Return (x, y) of the center of cell containing provided text 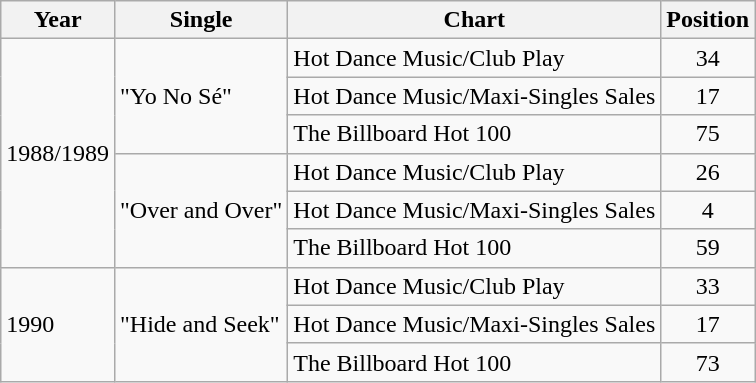
73 (708, 362)
1990 (58, 324)
Chart (474, 20)
59 (708, 248)
26 (708, 172)
75 (708, 134)
"Yo No Sé" (200, 96)
Year (58, 20)
Single (200, 20)
4 (708, 210)
"Hide and Seek" (200, 324)
33 (708, 286)
Position (708, 20)
34 (708, 58)
"Over and Over" (200, 210)
1988/1989 (58, 153)
